For the text-containing cell, return its midpoint in (x, y) coordinate format. 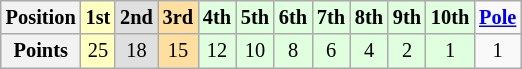
18 (136, 51)
Points (41, 51)
8 (293, 51)
6 (331, 51)
7th (331, 17)
5th (255, 17)
12 (217, 51)
1st (98, 17)
2 (407, 51)
Pole (498, 17)
10 (255, 51)
9th (407, 17)
Position (41, 17)
8th (369, 17)
4 (369, 51)
15 (178, 51)
4th (217, 17)
3rd (178, 17)
25 (98, 51)
10th (450, 17)
6th (293, 17)
2nd (136, 17)
